For the text-containing cell, return its midpoint in (X, Y) coordinate format. 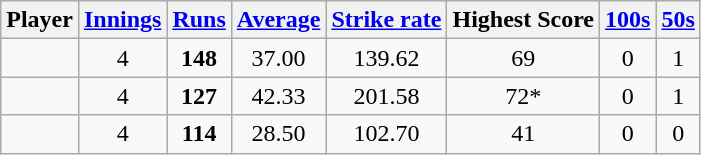
28.50 (278, 134)
100s (628, 20)
102.70 (386, 134)
Strike rate (386, 20)
Player (40, 20)
Highest Score (524, 20)
72* (524, 96)
Average (278, 20)
114 (199, 134)
Runs (199, 20)
127 (199, 96)
139.62 (386, 58)
69 (524, 58)
50s (678, 20)
201.58 (386, 96)
148 (199, 58)
Innings (122, 20)
42.33 (278, 96)
37.00 (278, 58)
41 (524, 134)
